Determine the (X, Y) coordinate at the center of the cell enclosing the given text.  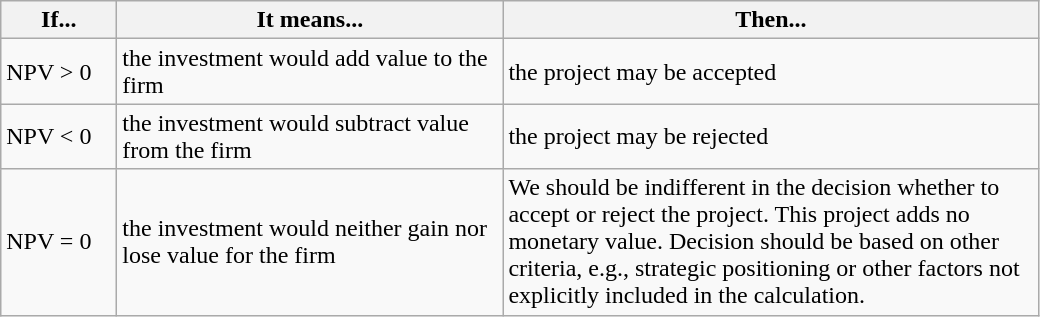
NPV < 0 (59, 136)
the project may be accepted (771, 72)
the project may be rejected (771, 136)
the investment would add value to the firm (310, 72)
NPV = 0 (59, 242)
Then... (771, 20)
It means... (310, 20)
NPV > 0 (59, 72)
the investment would neither gain nor lose value for the firm (310, 242)
the investment would subtract value from the firm (310, 136)
If... (59, 20)
